Identify which cell holds the provided text, then report its (X, Y) central coordinate. 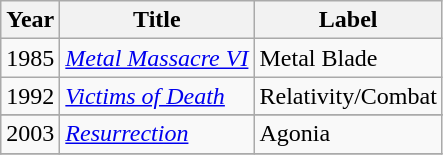
Year (30, 20)
Metal Massacre VI (157, 58)
Metal Blade (348, 58)
1992 (30, 96)
1985 (30, 58)
Victims of Death (157, 96)
2003 (30, 134)
Resurrection (157, 134)
Agonia (348, 134)
Relativity/Combat (348, 96)
Label (348, 20)
Title (157, 20)
